Locate the cell with the specified text and output its [x, y] center coordinate. 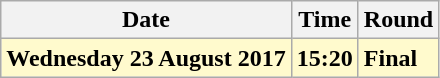
Time [324, 20]
Date [146, 20]
Wednesday 23 August 2017 [146, 58]
15:20 [324, 58]
Final [398, 58]
Round [398, 20]
